Provide the [X, Y] coordinate of the cell's center where the given text is located.  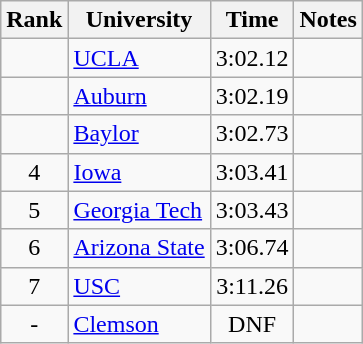
DNF [252, 324]
Auburn [139, 96]
Arizona State [139, 248]
6 [34, 248]
3:03.41 [252, 172]
3:06.74 [252, 248]
Baylor [139, 134]
Iowa [139, 172]
University [139, 20]
Rank [34, 20]
7 [34, 286]
3:03.43 [252, 210]
4 [34, 172]
3:11.26 [252, 286]
3:02.12 [252, 58]
Clemson [139, 324]
Georgia Tech [139, 210]
Notes [328, 20]
3:02.19 [252, 96]
3:02.73 [252, 134]
USC [139, 286]
Time [252, 20]
- [34, 324]
UCLA [139, 58]
5 [34, 210]
